Pinpoint the cell where the given text exists, returning its (x, y) midpoint coordinate. 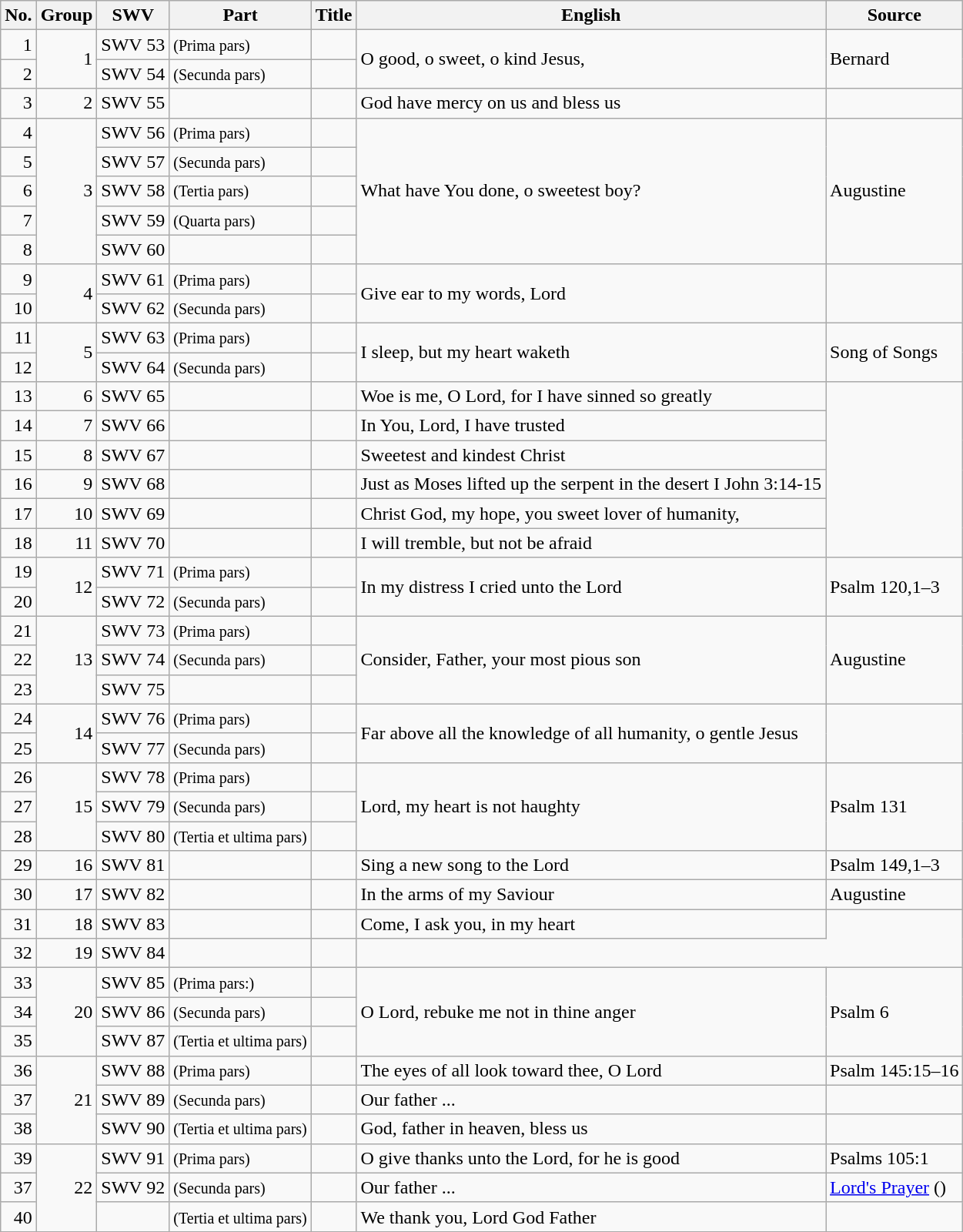
SWV 90 (133, 1129)
Bernard (894, 59)
23 (18, 689)
SWV 62 (133, 308)
33 (18, 983)
In You, Lord, I have trusted (591, 426)
28 (18, 835)
Sweetest and kindest Christ (591, 455)
24 (18, 718)
SWV 82 (133, 895)
31 (18, 924)
SWV 79 (133, 806)
SWV 86 (133, 1012)
(Prima pars:) (240, 983)
Come, I ask you, in my heart (591, 924)
God have mercy on us and bless us (591, 103)
34 (18, 1012)
Woe is me, O Lord, for I have sinned so greatly (591, 397)
SWV 87 (133, 1041)
SWV 74 (133, 660)
Psalm 145:15–16 (894, 1070)
38 (18, 1129)
SWV 72 (133, 601)
36 (18, 1070)
O Lord, rebuke me not in thine anger (591, 1012)
SWV 77 (133, 748)
O good, o sweet, o kind Jesus, (591, 59)
SWV 84 (133, 953)
I will tremble, but not be afraid (591, 543)
SWV 75 (133, 689)
Lord, my heart is not haughty (591, 806)
39 (18, 1158)
SWV 66 (133, 426)
25 (18, 748)
SWV 83 (133, 924)
SWV 68 (133, 484)
What have You done, o sweetest boy? (591, 191)
Group (66, 15)
English (591, 15)
SWV 64 (133, 367)
SWV 80 (133, 835)
No. (18, 15)
SWV 69 (133, 514)
Psalm 131 (894, 806)
Title (334, 15)
SWV 92 (133, 1187)
35 (18, 1041)
SWV 56 (133, 132)
SWV 78 (133, 777)
SWV 88 (133, 1070)
SWV 71 (133, 572)
SWV 59 (133, 220)
Source (894, 15)
SWV 89 (133, 1100)
SWV 91 (133, 1158)
Psalms 105:1 (894, 1158)
SWV 58 (133, 191)
Psalm 149,1–3 (894, 865)
27 (18, 806)
(Quarta pars) (240, 220)
26 (18, 777)
SWV 57 (133, 162)
(Tertia pars) (240, 191)
32 (18, 953)
SWV 54 (133, 74)
I sleep, but my heart waketh (591, 352)
We thank you, Lord God Father (591, 1217)
In the arms of my Saviour (591, 895)
Psalm 120,1–3 (894, 587)
O give thanks unto the Lord, for he is good (591, 1158)
SWV 76 (133, 718)
Give ear to my words, Lord (591, 293)
Lord's Prayer () (894, 1187)
In my distress I cried unto the Lord (591, 587)
SWV 81 (133, 865)
SWV (133, 15)
Part (240, 15)
SWV 55 (133, 103)
29 (18, 865)
God, father in heaven, bless us (591, 1129)
SWV 53 (133, 45)
SWV 60 (133, 249)
Christ God, my hope, you sweet lover of humanity, (591, 514)
SWV 67 (133, 455)
SWV 70 (133, 543)
SWV 73 (133, 631)
SWV 85 (133, 983)
SWV 63 (133, 337)
Sing a new song to the Lord (591, 865)
Song of Songs (894, 352)
SWV 61 (133, 279)
Consider, Father, your most pious son (591, 660)
Psalm 6 (894, 1012)
SWV 65 (133, 397)
Far above all the knowledge of all humanity, o gentle Jesus (591, 733)
Just as Moses lifted up the serpent in the desert I John 3:14-15 (591, 484)
The eyes of all look toward thee, O Lord (591, 1070)
30 (18, 895)
40 (18, 1217)
